Scan for the cell matching the given text and deliver its [x, y] coordinate at center. 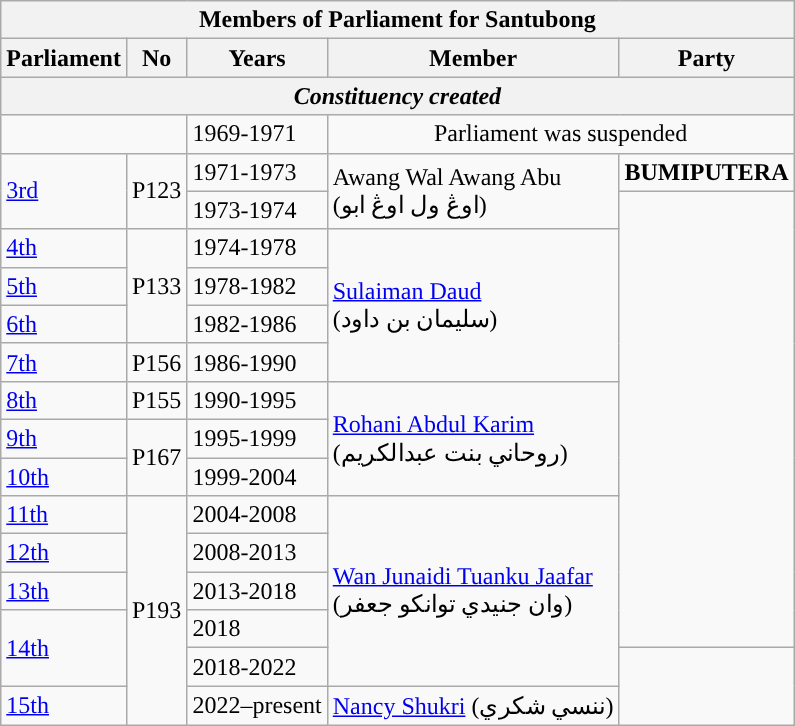
2022–present [257, 706]
12th [64, 553]
1999-2004 [257, 477]
Parliament [64, 58]
1971-1973 [257, 172]
2018 [257, 629]
15th [64, 706]
1982-1986 [257, 324]
No [156, 58]
1973-1974 [257, 210]
6th [64, 324]
1969-1971 [257, 134]
11th [64, 515]
Wan Junaidi Tuanku Jaafar (وان جنيدي توانكو جعفر‎) [473, 591]
BUMIPUTERA [706, 172]
1995-1999 [257, 438]
8th [64, 400]
Members of Parliament for Santubong [398, 20]
Member [473, 58]
P155 [156, 400]
P193 [156, 611]
2018-2022 [257, 667]
P133 [156, 286]
5th [64, 286]
1974-1978 [257, 248]
1986-1990 [257, 362]
Parliament was suspended [560, 134]
Awang Wal Awang Abu (اوڠ ول اوڠ ابو) [473, 191]
Years [257, 58]
Party [706, 58]
3rd [64, 191]
Constituency created [398, 96]
1978-1982 [257, 286]
13th [64, 591]
1990-1995 [257, 400]
2004-2008 [257, 515]
P167 [156, 457]
Sulaiman Daud (سليمان بن داود) [473, 305]
7th [64, 362]
9th [64, 438]
P156 [156, 362]
2008-2013 [257, 553]
2013-2018 [257, 591]
4th [64, 248]
10th [64, 477]
P123 [156, 191]
Rohani Abdul Karim (روحاني بنت عبدالكريم) [473, 438]
Nancy Shukri (ننسي شكري‎) [473, 706]
14th [64, 648]
